Find where the given text appears and provide that cell's center as [X, Y] coordinate. 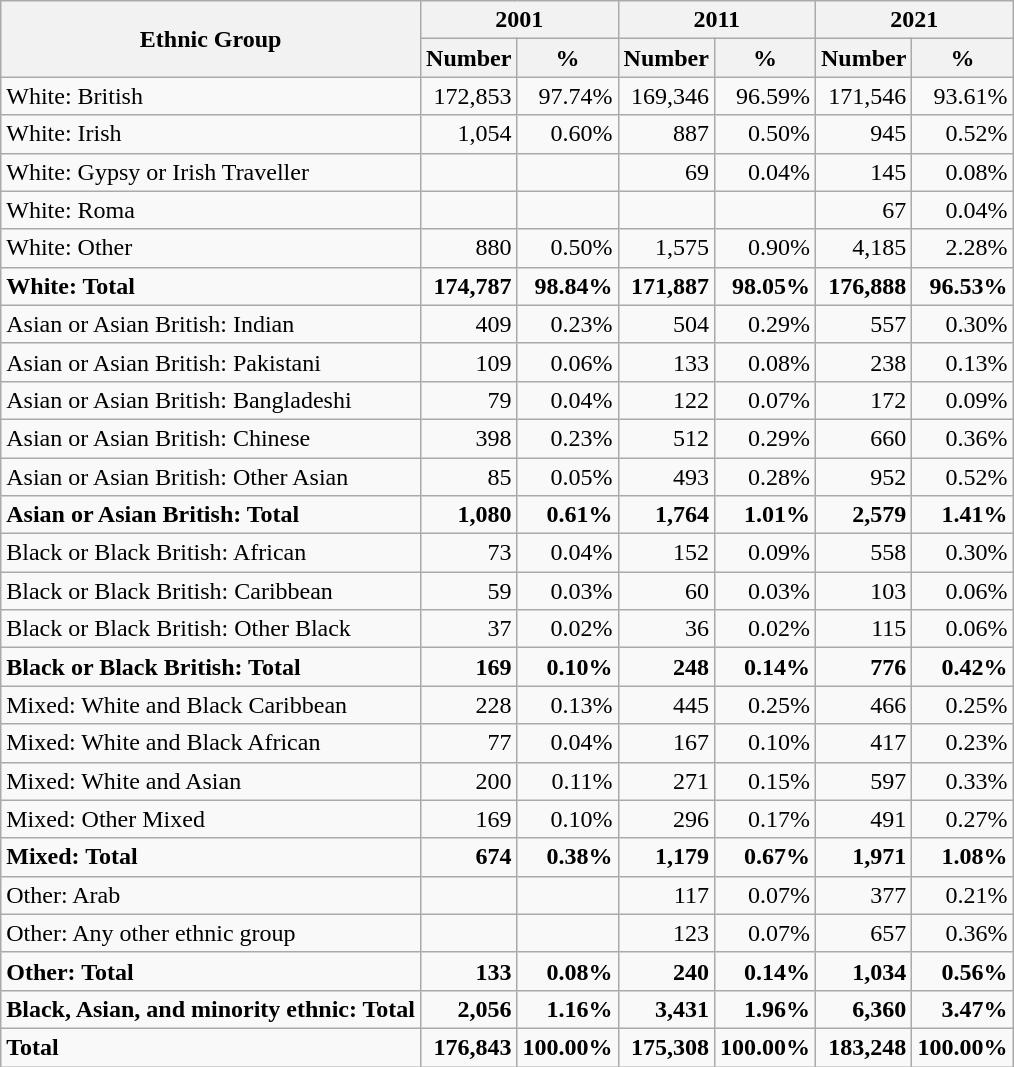
0.15% [764, 781]
Other: Total [211, 971]
248 [666, 667]
2001 [520, 20]
117 [666, 895]
Mixed: White and Black Caribbean [211, 705]
1,034 [863, 971]
1,971 [863, 857]
660 [863, 438]
White: British [211, 96]
Asian or Asian British: Pakistani [211, 362]
Other: Arab [211, 895]
0.60% [568, 134]
60 [666, 591]
674 [469, 857]
493 [666, 477]
115 [863, 629]
White: Total [211, 286]
White: Other [211, 248]
945 [863, 134]
6,360 [863, 1009]
2,579 [863, 515]
152 [666, 553]
1.96% [764, 1009]
122 [666, 400]
417 [863, 743]
169,346 [666, 96]
880 [469, 248]
Mixed: White and Black African [211, 743]
512 [666, 438]
85 [469, 477]
175,308 [666, 1047]
0.11% [568, 781]
Black or Black British: African [211, 553]
1.08% [962, 857]
3,431 [666, 1009]
172,853 [469, 96]
228 [469, 705]
Asian or Asian British: Chinese [211, 438]
109 [469, 362]
79 [469, 400]
183,248 [863, 1047]
Black or Black British: Other Black [211, 629]
2021 [914, 20]
0.56% [962, 971]
2,056 [469, 1009]
97.74% [568, 96]
Asian or Asian British: Bangladeshi [211, 400]
597 [863, 781]
White: Gypsy or Irish Traveller [211, 172]
Black, Asian, and minority ethnic: Total [211, 1009]
558 [863, 553]
2.28% [962, 248]
1.41% [962, 515]
176,888 [863, 286]
Ethnic Group [211, 39]
Mixed: Total [211, 857]
398 [469, 438]
491 [863, 819]
657 [863, 933]
172 [863, 400]
103 [863, 591]
White: Irish [211, 134]
0.38% [568, 857]
Mixed: White and Asian [211, 781]
Black or Black British: Caribbean [211, 591]
98.84% [568, 286]
557 [863, 324]
887 [666, 134]
Asian or Asian British: Indian [211, 324]
1.01% [764, 515]
776 [863, 667]
504 [666, 324]
200 [469, 781]
0.42% [962, 667]
77 [469, 743]
Total [211, 1047]
466 [863, 705]
2011 [716, 20]
67 [863, 210]
377 [863, 895]
37 [469, 629]
Asian or Asian British: Other Asian [211, 477]
271 [666, 781]
59 [469, 591]
93.61% [962, 96]
White: Roma [211, 210]
1.16% [568, 1009]
0.28% [764, 477]
0.05% [568, 477]
69 [666, 172]
0.27% [962, 819]
176,843 [469, 1047]
36 [666, 629]
1,179 [666, 857]
0.61% [568, 515]
171,546 [863, 96]
1,575 [666, 248]
0.90% [764, 248]
96.53% [962, 286]
1,764 [666, 515]
238 [863, 362]
167 [666, 743]
240 [666, 971]
296 [666, 819]
0.17% [764, 819]
Other: Any other ethnic group [211, 933]
3.47% [962, 1009]
145 [863, 172]
Black or Black British: Total [211, 667]
0.67% [764, 857]
171,887 [666, 286]
73 [469, 553]
445 [666, 705]
174,787 [469, 286]
1,054 [469, 134]
98.05% [764, 286]
Asian or Asian British: Total [211, 515]
409 [469, 324]
123 [666, 933]
96.59% [764, 96]
0.21% [962, 895]
Mixed: Other Mixed [211, 819]
4,185 [863, 248]
0.33% [962, 781]
952 [863, 477]
1,080 [469, 515]
